Search for the cell housing the specified text and yield its (X, Y) center coordinate. 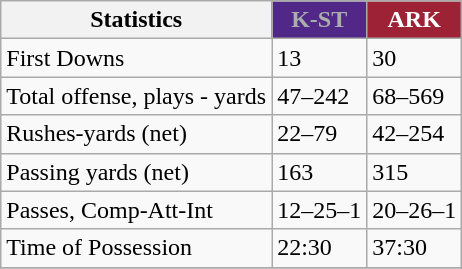
22–79 (320, 134)
42–254 (414, 134)
Statistics (136, 20)
37:30 (414, 248)
First Downs (136, 58)
12–25–1 (320, 210)
Total offense, plays - yards (136, 96)
Time of Possession (136, 248)
Passes, Comp-Att-Int (136, 210)
163 (320, 172)
Rushes-yards (net) (136, 134)
ARK (414, 20)
315 (414, 172)
68–569 (414, 96)
K-ST (320, 20)
30 (414, 58)
47–242 (320, 96)
20–26–1 (414, 210)
22:30 (320, 248)
13 (320, 58)
Passing yards (net) (136, 172)
